Return [x, y] of the center of cell containing provided text 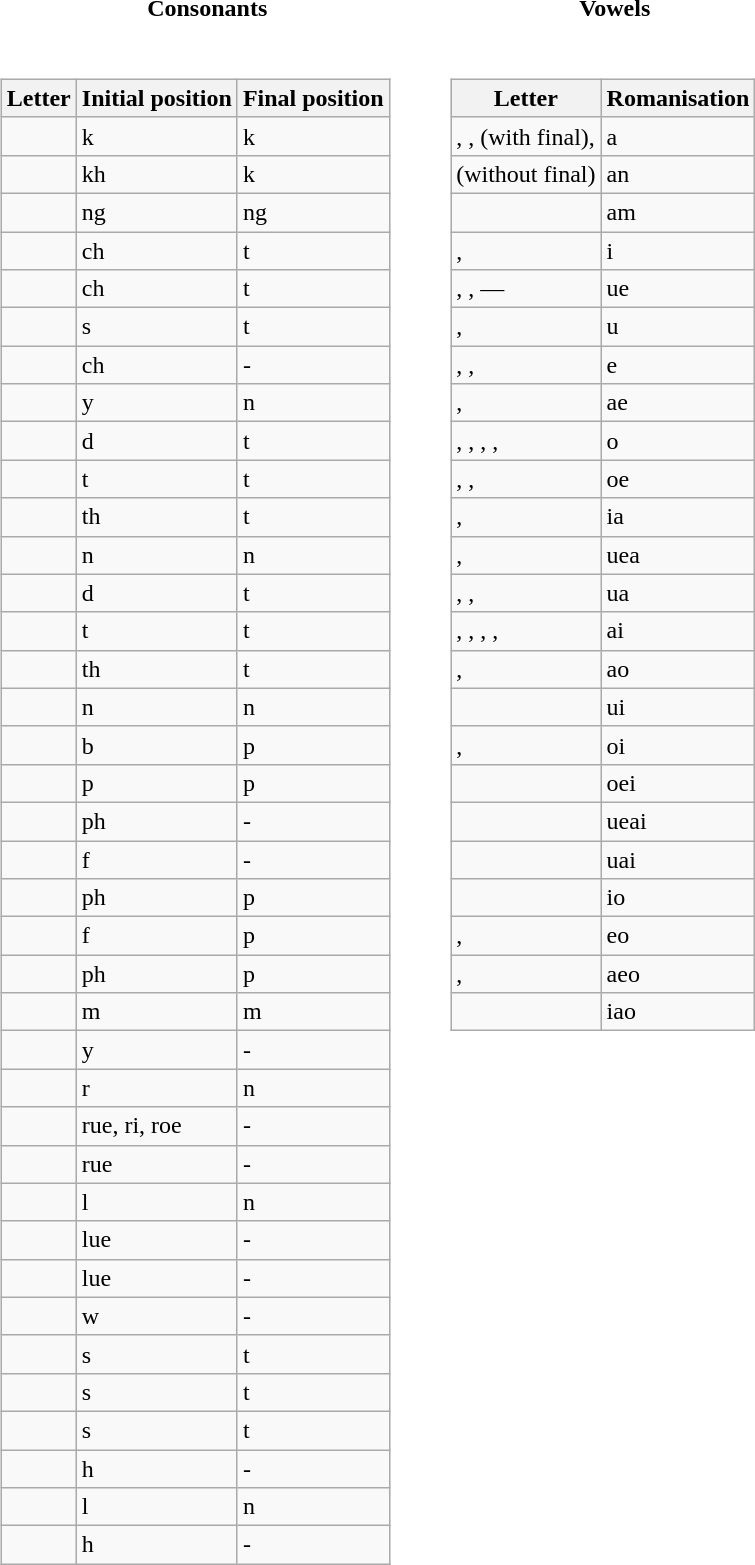
Initial position [156, 98]
w [156, 1316]
eo [678, 936]
oe [678, 479]
ue [678, 289]
, , (with final), [526, 136]
ai [678, 631]
, , — [526, 289]
uea [678, 555]
r [156, 1088]
kh [156, 174]
aeo [678, 974]
Romanisation [678, 98]
am [678, 212]
rue [156, 1164]
ui [678, 707]
uai [678, 859]
ua [678, 593]
rue, ri, roe [156, 1126]
o [678, 441]
ia [678, 517]
iao [678, 1012]
ueai [678, 821]
b [156, 745]
i [678, 251]
oi [678, 745]
(without final) [526, 174]
io [678, 898]
ao [678, 669]
Final position [313, 98]
ae [678, 403]
an [678, 174]
oei [678, 783]
e [678, 365]
a [678, 136]
u [678, 327]
